Output the [X, Y] coordinate of the center of the cell containing the given text.  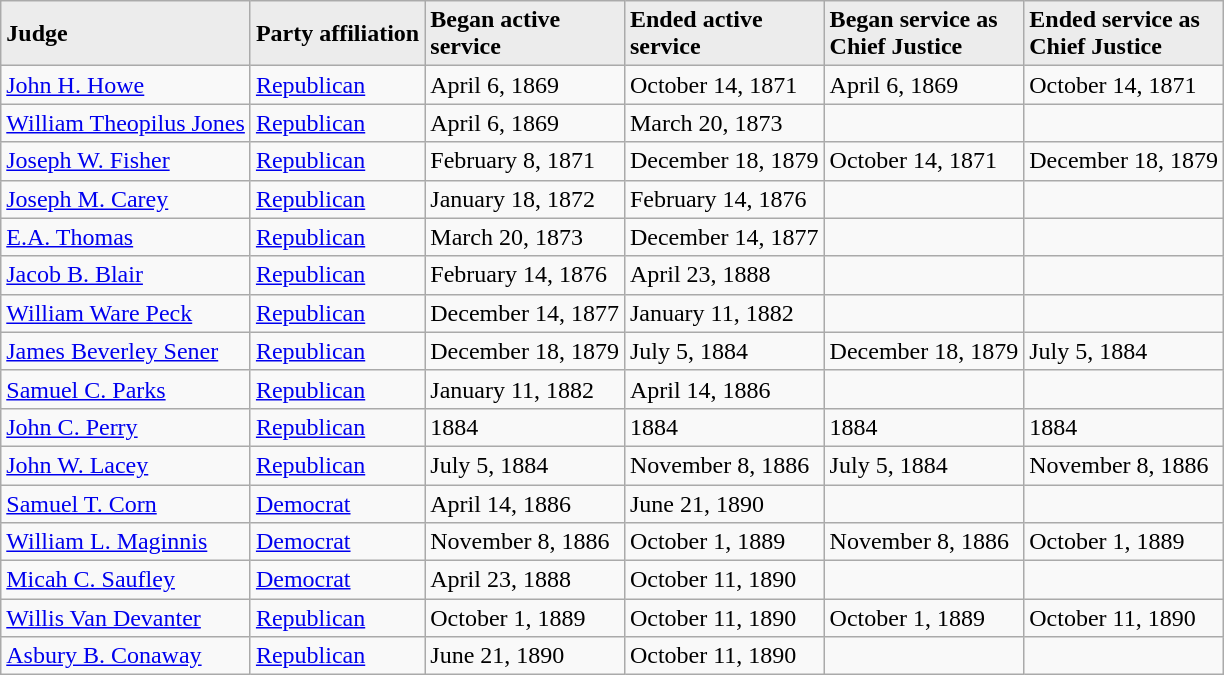
Willis Van Devanter [126, 618]
February 8, 1871 [525, 161]
E.A. Thomas [126, 237]
January 18, 1872 [525, 199]
Joseph W. Fisher [126, 161]
William Ware Peck [126, 313]
John C. Perry [126, 427]
Samuel T. Corn [126, 503]
Began service asChief Justice [924, 34]
William Theopilus Jones [126, 123]
Joseph M. Carey [126, 199]
James Beverley Sener [126, 351]
Micah C. Saufley [126, 580]
John W. Lacey [126, 465]
John H. Howe [126, 85]
Ended service asChief Justice [1124, 34]
Jacob B. Blair [126, 275]
Party affiliation [337, 34]
Ended activeservice [724, 34]
William L. Maginnis [126, 542]
Samuel C. Parks [126, 389]
Judge [126, 34]
Asbury B. Conaway [126, 656]
Began activeservice [525, 34]
